Output the [X, Y] coordinate of the center of the cell containing the given text.  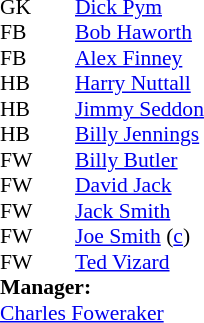
David Jack [140, 185]
Joe Smith (c) [140, 237]
Jack Smith [140, 211]
Billy Butler [140, 160]
Bob Haworth [140, 33]
Billy Jennings [140, 135]
Ted Vizard [140, 262]
Harry Nuttall [140, 83]
Alex Finney [140, 58]
Jimmy Seddon [140, 109]
Manager: [102, 287]
